Search for the cell housing the specified text and yield its (x, y) center coordinate. 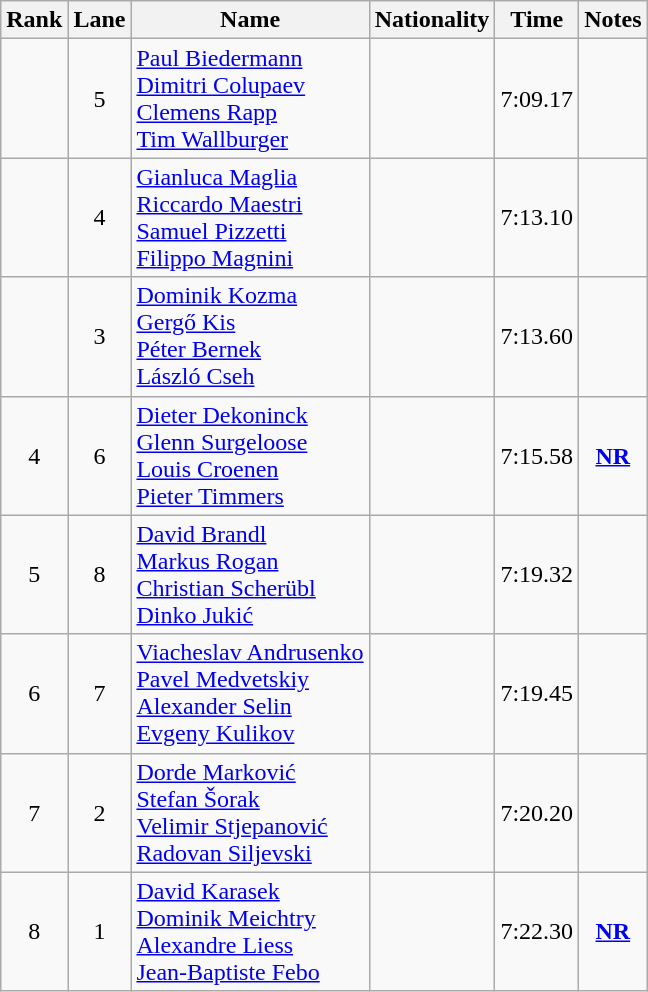
Dominik KozmaGergő KisPéter BernekLászló Cseh (250, 336)
Rank (34, 20)
7:19.32 (537, 574)
Dieter DekoninckGlenn SurgelooseLouis CroenenPieter Timmers (250, 456)
7:19.45 (537, 694)
3 (100, 336)
Lane (100, 20)
Time (537, 20)
Name (250, 20)
7:09.17 (537, 98)
7:13.60 (537, 336)
Gianluca MagliaRiccardo MaestriSamuel PizzettiFilippo Magnini (250, 218)
Viacheslav AndrusenkoPavel MedvetskiyAlexander SelinEvgeny Kulikov (250, 694)
David KarasekDominik MeichtryAlexandre LiessJean-Baptiste Febo (250, 932)
7:13.10 (537, 218)
7:22.30 (537, 932)
Notes (613, 20)
David BrandlMarkus RoganChristian ScherüblDinko Jukić (250, 574)
1 (100, 932)
Dorde MarkovićStefan ŠorakVelimir StjepanovićRadovan Siljevski (250, 812)
7:15.58 (537, 456)
2 (100, 812)
Nationality (432, 20)
7:20.20 (537, 812)
Paul BiedermannDimitri ColupaevClemens RappTim Wallburger (250, 98)
